Locate the cell with the specified text and output its (x, y) center coordinate. 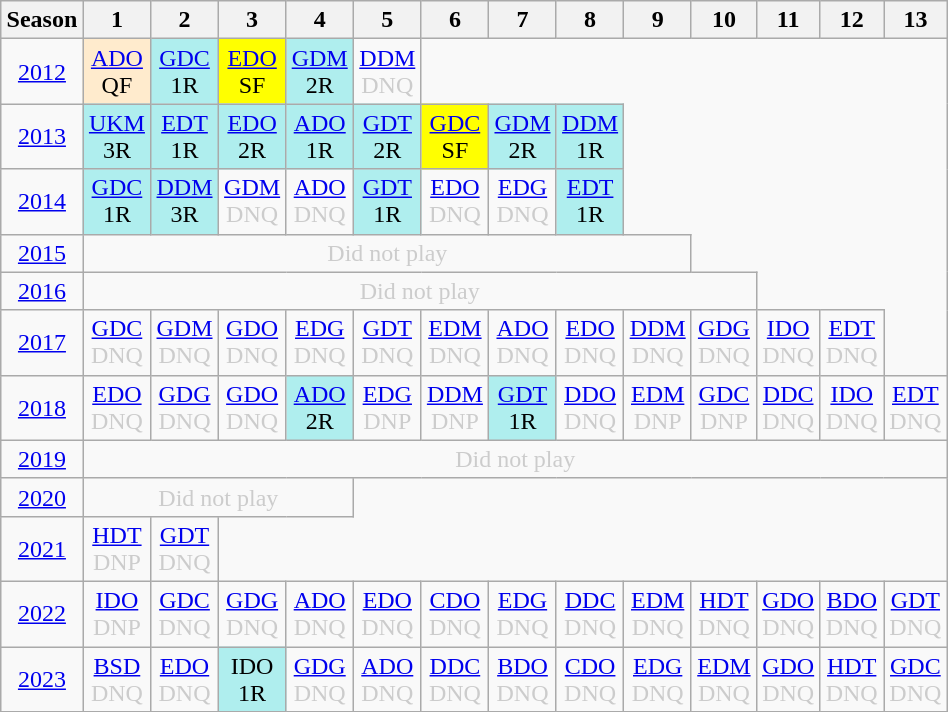
2 (185, 20)
IDODNP (117, 614)
ADOQF (117, 72)
2017 (42, 342)
ADO2R (320, 408)
EDO2R (252, 136)
DDODNQ (590, 408)
2020 (42, 497)
12 (852, 20)
2015 (42, 253)
2018 (42, 408)
5 (388, 20)
2023 (42, 678)
EDOSF (252, 72)
2021 (42, 548)
3 (252, 20)
2013 (42, 136)
2016 (42, 291)
EDMDNP (658, 408)
GDCDNP (724, 408)
13 (916, 20)
2012 (42, 72)
EDGDNP (388, 408)
4 (320, 20)
GDCSF (455, 136)
8 (590, 20)
ADO1R (320, 136)
GDT2R (388, 136)
2019 (42, 459)
Season (42, 20)
DDM3R (185, 202)
HDTDNP (117, 548)
11 (788, 20)
1 (117, 20)
DDM1R (590, 136)
UKM3R (117, 136)
BSDDNQ (117, 678)
10 (724, 20)
2014 (42, 202)
IDO1R (252, 678)
6 (455, 20)
9 (658, 20)
DDMDNP (455, 408)
2022 (42, 614)
7 (523, 20)
